Determine the [x, y] coordinate at the center of the cell enclosing the given text.  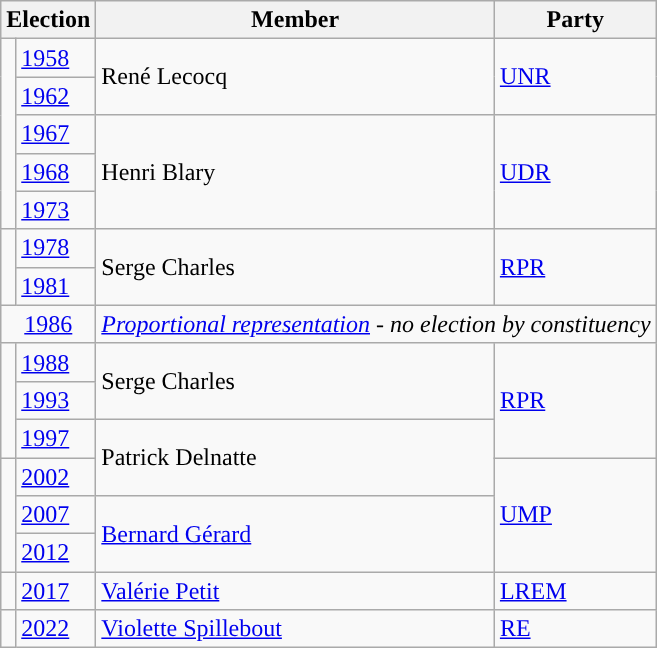
1997 [56, 438]
1986 [48, 324]
Party [575, 20]
Valérie Petit [296, 591]
Violette Spillebout [296, 629]
2012 [56, 553]
1993 [56, 400]
1978 [56, 248]
Patrick Delnatte [296, 457]
2022 [56, 629]
Election [48, 20]
Member [296, 20]
Proportional representation - no election by constituency [376, 324]
UDR [575, 172]
2002 [56, 477]
Bernard Gérard [296, 534]
1958 [56, 58]
2007 [56, 515]
1962 [56, 96]
2017 [56, 591]
René Lecocq [296, 77]
1967 [56, 134]
1988 [56, 362]
UMP [575, 515]
Henri Blary [296, 172]
1981 [56, 286]
1973 [56, 210]
1968 [56, 172]
LREM [575, 591]
RE [575, 629]
UNR [575, 77]
